From the cell containing the given text, extract its center point as (X, Y) coordinate. 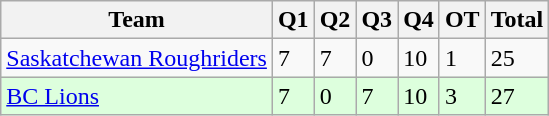
1 (462, 58)
25 (517, 58)
OT (462, 20)
Saskatchewan Roughriders (137, 58)
Q2 (335, 20)
Q1 (293, 20)
27 (517, 96)
Total (517, 20)
Team (137, 20)
BC Lions (137, 96)
Q4 (419, 20)
Q3 (377, 20)
3 (462, 96)
